Determine the [X, Y] coordinate at the center of the cell enclosing the given text.  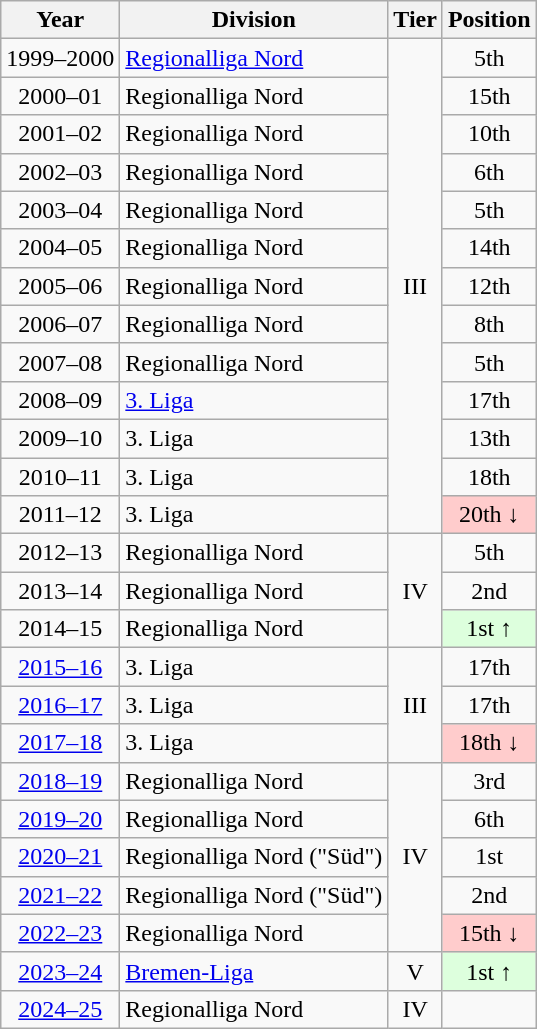
8th [489, 324]
2019–20 [60, 819]
2015–16 [60, 667]
2018–19 [60, 781]
2023–24 [60, 971]
2016–17 [60, 705]
2011–12 [60, 515]
15th ↓ [489, 933]
12th [489, 286]
18th ↓ [489, 743]
1st [489, 857]
2022–23 [60, 933]
2002–03 [60, 172]
V [416, 971]
2006–07 [60, 324]
Bremen-Liga [254, 971]
2007–08 [60, 362]
2001–02 [60, 134]
2009–10 [60, 438]
2000–01 [60, 96]
15th [489, 96]
2017–18 [60, 743]
2005–06 [60, 286]
18th [489, 477]
Tier [416, 20]
10th [489, 134]
Division [254, 20]
2020–21 [60, 857]
2012–13 [60, 553]
2024–25 [60, 1009]
14th [489, 248]
2004–05 [60, 248]
Year [60, 20]
2014–15 [60, 629]
20th ↓ [489, 515]
Position [489, 20]
2013–14 [60, 591]
2021–22 [60, 895]
2008–09 [60, 400]
1999–2000 [60, 58]
13th [489, 438]
3rd [489, 781]
2003–04 [60, 210]
2010–11 [60, 477]
